Provide the (x, y) coordinate of the cell's center where the given text is located.  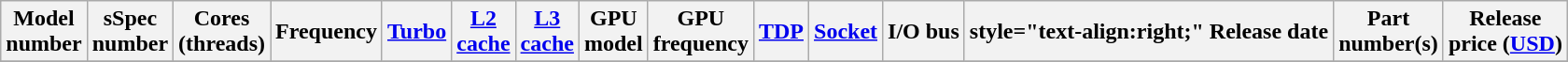
Frequency (327, 32)
style="text-align:right;" Release date (1148, 32)
GPUmodel (613, 32)
GPUfrequency (700, 32)
TDP (780, 32)
Modelnumber (44, 32)
L2cache (483, 32)
Releaseprice (USD) (1505, 32)
sSpecnumber (130, 32)
Partnumber(s) (1389, 32)
Socket (846, 32)
Turbo (416, 32)
I/O bus (924, 32)
L3cache (547, 32)
Cores(threads) (222, 32)
